Return [X, Y] of the center of cell containing provided text 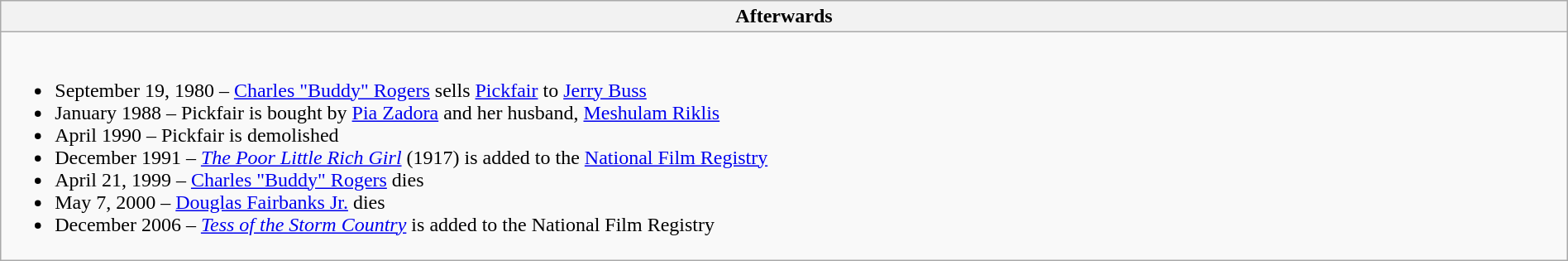
Afterwards [784, 17]
